Determine the (X, Y) coordinate at the center of the cell enclosing the given text.  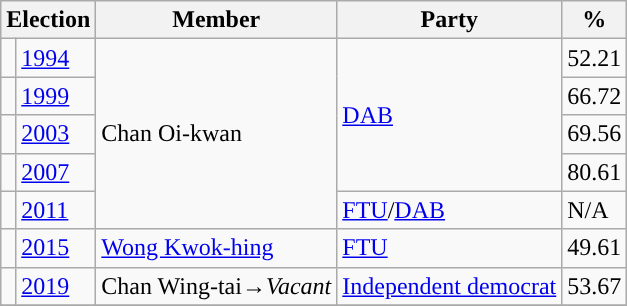
Election (48, 20)
2011 (56, 210)
2019 (56, 286)
FTU/DAB (450, 210)
% (594, 20)
80.61 (594, 172)
N/A (594, 210)
52.21 (594, 58)
Chan Wing-tai→Vacant (216, 286)
Independent democrat (450, 286)
2003 (56, 134)
Party (450, 20)
1999 (56, 96)
Member (216, 20)
53.67 (594, 286)
1994 (56, 58)
2007 (56, 172)
Wong Kwok-hing (216, 248)
69.56 (594, 134)
DAB (450, 115)
2015 (56, 248)
66.72 (594, 96)
Chan Oi-kwan (216, 134)
FTU (450, 248)
49.61 (594, 248)
